From the cell containing the given text, extract its center point as [X, Y] coordinate. 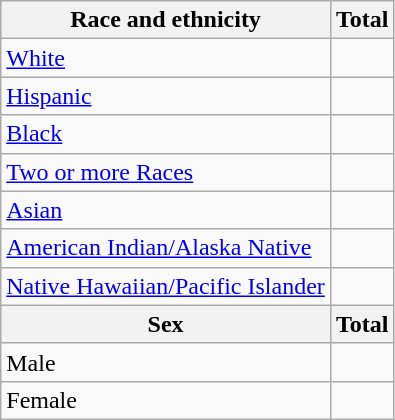
Two or more Races [166, 172]
Asian [166, 210]
Female [166, 400]
American Indian/Alaska Native [166, 248]
Sex [166, 324]
White [166, 58]
Black [166, 134]
Hispanic [166, 96]
Male [166, 362]
Race and ethnicity [166, 20]
Native Hawaiian/Pacific Islander [166, 286]
